Determine the [X, Y] coordinate at the center of the cell enclosing the given text.  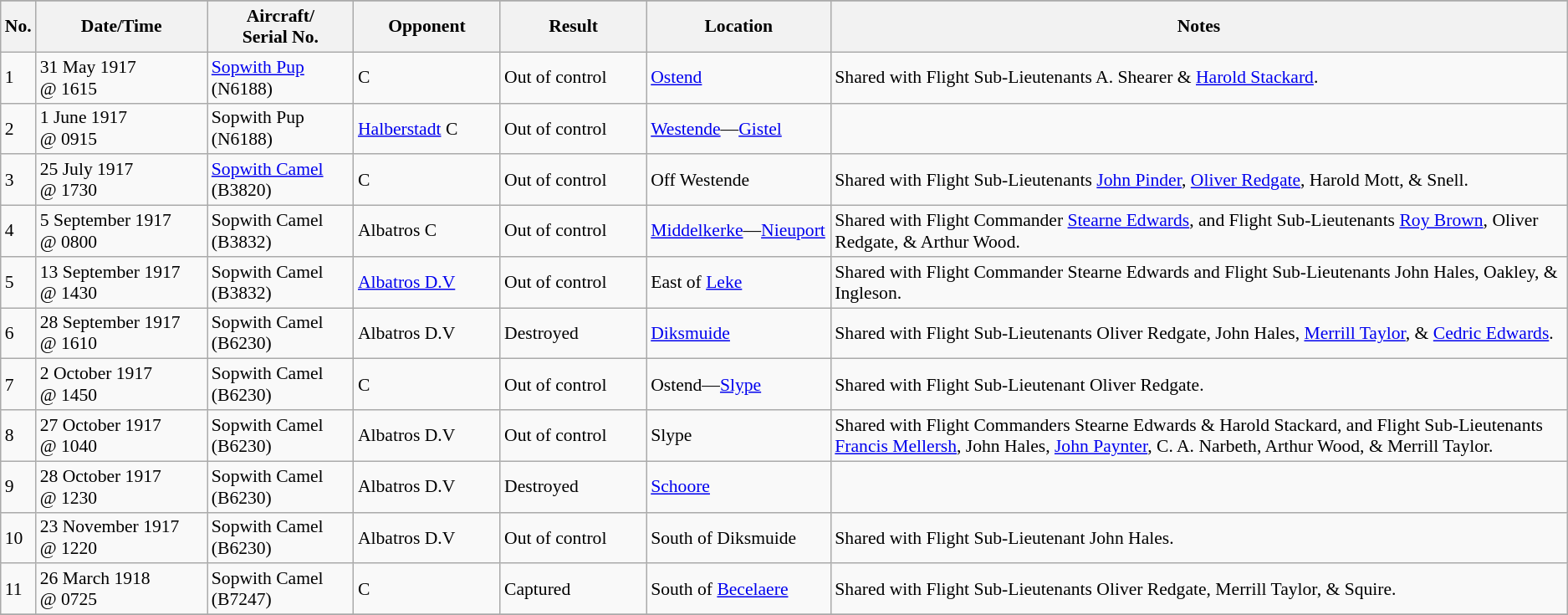
27 October 1917@ 1040 [122, 435]
South of Diksmuide [738, 537]
Halberstadt C [426, 129]
Opponent [426, 27]
South of Becelaere [738, 589]
Shared with Flight Commander Stearne Edwards, and Flight Sub-Lieutenants Roy Brown, Oliver Redgate, & Arthur Wood. [1198, 231]
5 [18, 283]
25 July 1917@ 1730 [122, 181]
Schoore [738, 487]
Shared with Flight Sub-Lieutenants A. Shearer & Harold Stackard. [1198, 77]
Ostend [738, 77]
Date/Time [122, 27]
4 [18, 231]
28 September 1917@ 1610 [122, 333]
Aircraft/Serial No. [281, 27]
Diksmuide [738, 333]
Middelkerke—Nieuport [738, 231]
5 September 1917@ 0800 [122, 231]
26 March 1918@ 0725 [122, 589]
10 [18, 537]
13 September 1917@ 1430 [122, 283]
Shared with Flight Commander Stearne Edwards and Flight Sub-Lieutenants John Hales, Oakley, & Ingleson. [1198, 283]
Captured [574, 589]
6 [18, 333]
2 [18, 129]
28 October 1917@ 1230 [122, 487]
Shared with Flight Sub-Lieutenants Oliver Redgate, Merrill Taylor, & Squire. [1198, 589]
9 [18, 487]
Shared with Flight Sub-Lieutenant John Hales. [1198, 537]
Albatros C [426, 231]
Ostend—Slype [738, 385]
31 May 1917@ 1615 [122, 77]
Result [574, 27]
Off Westende [738, 181]
Shared with Flight Sub-Lieutenants Oliver Redgate, John Hales, Merrill Taylor, & Cedric Edwards. [1198, 333]
23 November 1917@ 1220 [122, 537]
East of Leke [738, 283]
Sopwith Camel(B7247) [281, 589]
2 October 1917@ 1450 [122, 385]
Shared with Flight Sub-Lieutenant Oliver Redgate. [1198, 385]
Sopwith Camel(B3820) [281, 181]
Westende—Gistel [738, 129]
1 June 1917@ 0915 [122, 129]
No. [18, 27]
1 [18, 77]
3 [18, 181]
Location [738, 27]
8 [18, 435]
Notes [1198, 27]
11 [18, 589]
Shared with Flight Sub-Lieutenants John Pinder, Oliver Redgate, Harold Mott, & Snell. [1198, 181]
Slype [738, 435]
7 [18, 385]
